Capture the cell that displays the provided text and extract its [X, Y] central coordinate. 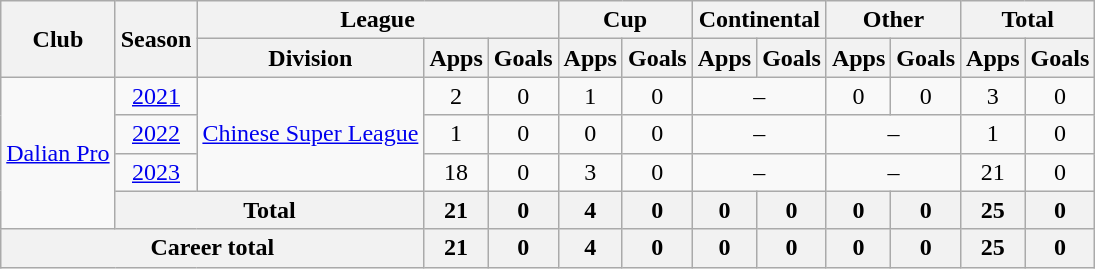
Career total [212, 248]
2022 [156, 134]
2 [456, 96]
Continental [759, 20]
Season [156, 39]
Club [58, 39]
18 [456, 172]
Division [310, 58]
Chinese Super League [310, 134]
League [378, 20]
Cup [625, 20]
Other [893, 20]
2023 [156, 172]
Dalian Pro [58, 153]
2021 [156, 96]
